Return (x, y) of the center of cell containing provided text 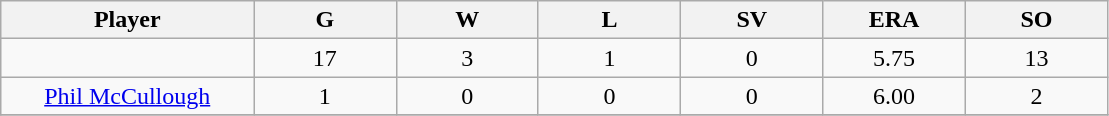
W (467, 20)
5.75 (894, 58)
SO (1036, 20)
13 (1036, 58)
L (609, 20)
SV (752, 20)
Player (128, 20)
6.00 (894, 96)
3 (467, 58)
2 (1036, 96)
17 (325, 58)
Phil McCullough (128, 96)
ERA (894, 20)
G (325, 20)
